Find where the given text appears and provide that cell's center as [X, Y] coordinate. 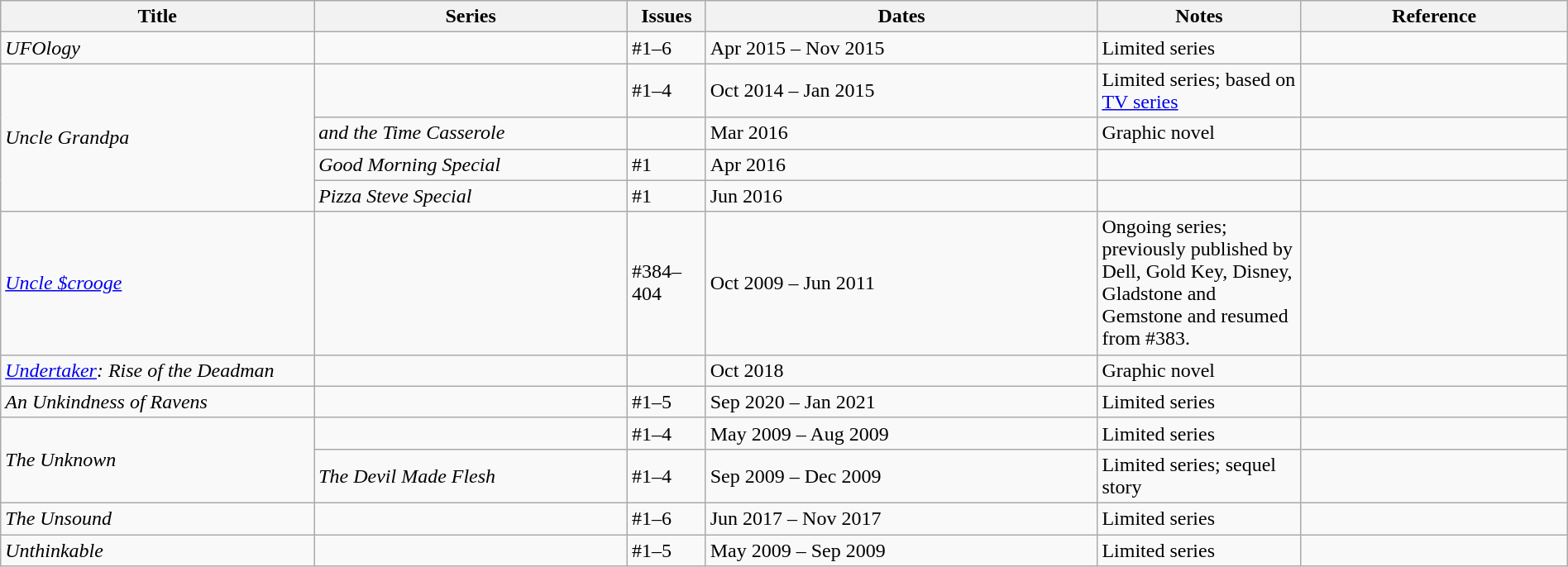
Limited series; based on TV series [1199, 91]
UFOlogy [157, 48]
Oct 2009 – Jun 2011 [901, 283]
Pizza Steve Special [471, 196]
Unthinkable [157, 550]
The Unknown [157, 460]
Oct 2014 – Jan 2015 [901, 91]
Title [157, 17]
Oct 2018 [901, 370]
Series [471, 17]
Reference [1434, 17]
The Devil Made Flesh [471, 476]
Issues [667, 17]
Mar 2016 [901, 133]
Limited series; sequel story [1199, 476]
Dates [901, 17]
Notes [1199, 17]
Good Morning Special [471, 164]
Apr 2016 [901, 164]
May 2009 – Sep 2009 [901, 550]
#384–404 [667, 283]
Apr 2015 – Nov 2015 [901, 48]
Ongoing series; previously published by Dell, Gold Key, Disney, Gladstone and Gemstone and resumed from #383. [1199, 283]
The Unsound [157, 518]
Jun 2017 – Nov 2017 [901, 518]
May 2009 – Aug 2009 [901, 433]
Undertaker: Rise of the Deadman [157, 370]
Uncle $crooge [157, 283]
and the Time Casserole [471, 133]
Uncle Grandpa [157, 137]
Jun 2016 [901, 196]
Sep 2009 – Dec 2009 [901, 476]
Sep 2020 – Jan 2021 [901, 402]
An Unkindness of Ravens [157, 402]
